Locate the cell with the specified text and output its [X, Y] center coordinate. 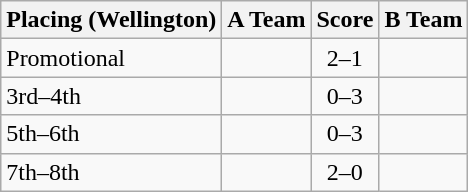
A Team [266, 20]
Score [345, 20]
Promotional [112, 58]
3rd–4th [112, 96]
2–0 [345, 172]
5th–6th [112, 134]
Placing (Wellington) [112, 20]
2–1 [345, 58]
B Team [424, 20]
7th–8th [112, 172]
